Output the [X, Y] coordinate of the center of the cell containing the given text.  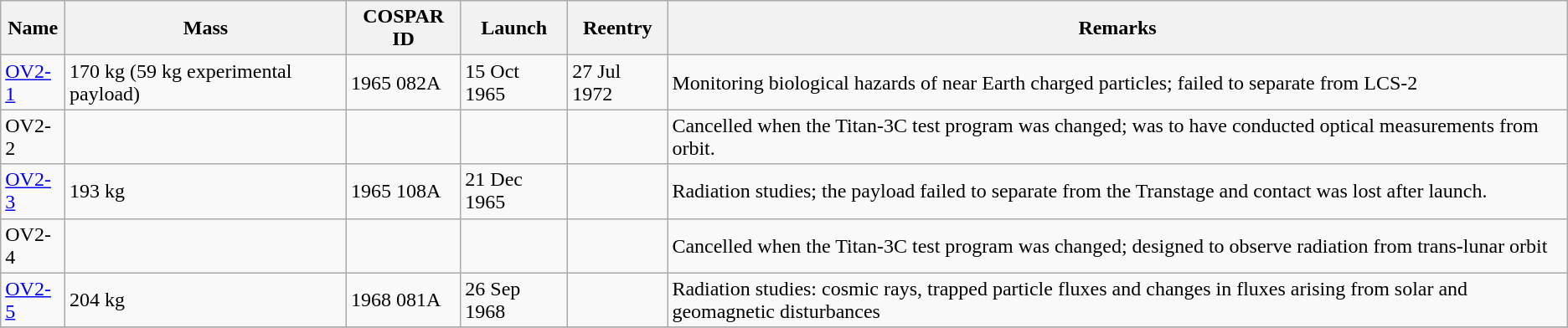
27 Jul 1972 [618, 82]
21 Dec 1965 [514, 191]
204 kg [206, 300]
OV2-1 [34, 82]
15 Oct 1965 [514, 82]
Name [34, 28]
170 kg (59 kg experimental payload) [206, 82]
OV2-5 [34, 300]
193 kg [206, 191]
COSPAR ID [403, 28]
Monitoring biological hazards of near Earth charged particles; failed to separate from LCS-2 [1117, 82]
1965 108A [403, 191]
Reentry [618, 28]
Cancelled when the Titan-3C test program was changed; was to have conducted optical measurements from orbit. [1117, 137]
Radiation studies: cosmic rays, trapped particle fluxes and changes in fluxes arising from solar and geomagnetic disturbances [1117, 300]
Mass [206, 28]
Launch [514, 28]
1965 082A [403, 82]
26 Sep 1968 [514, 300]
OV2-2 [34, 137]
Radiation studies; the payload failed to separate from the Transtage and contact was lost after launch. [1117, 191]
Cancelled when the Titan-3C test program was changed; designed to observe radiation from trans-lunar orbit [1117, 246]
OV2-4 [34, 246]
1968 081A [403, 300]
OV2-3 [34, 191]
Remarks [1117, 28]
